Provide the [X, Y] coordinate of the cell's center where the given text is located.  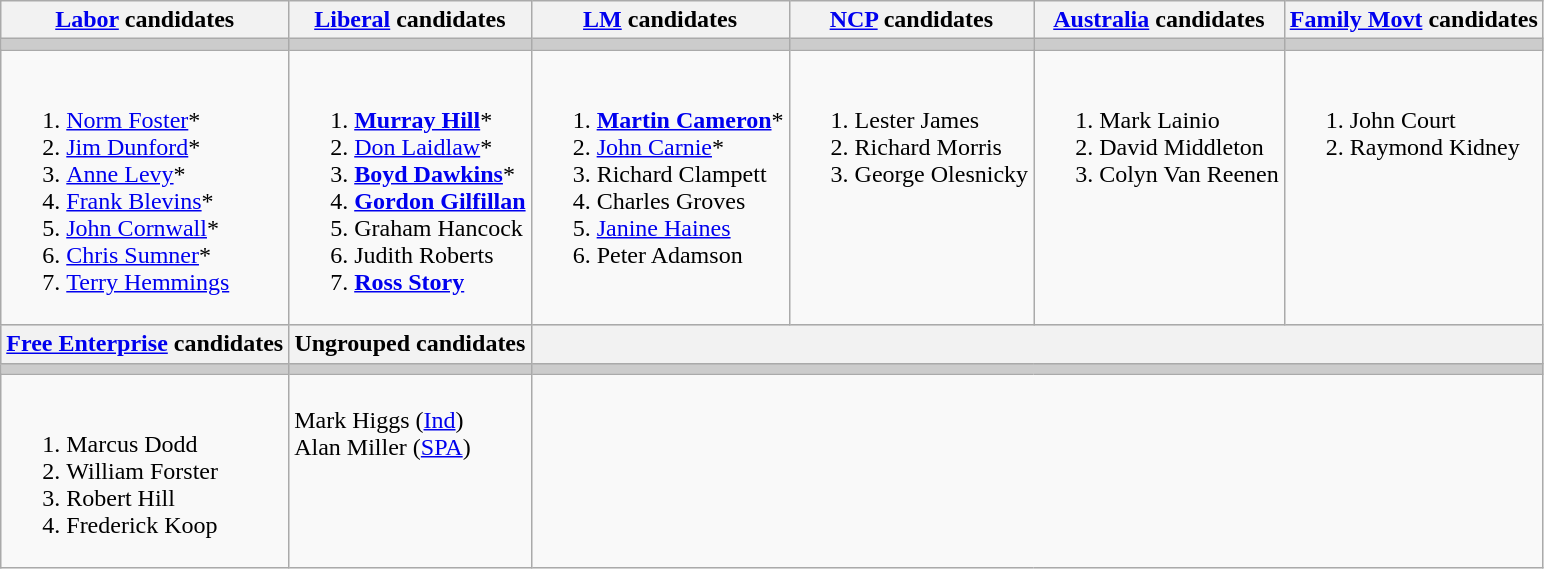
Mark LainioDavid MiddletonColyn Van Reenen [1160, 188]
LM candidates [660, 20]
Family Movt candidates [1414, 20]
Ungrouped candidates [410, 344]
Marcus DoddWilliam ForsterRobert HillFrederick Koop [145, 471]
Lester JamesRichard MorrisGeorge Olesnicky [912, 188]
Murray Hill*Don Laidlaw*Boyd Dawkins*Gordon GilfillanGraham HancockJudith RobertsRoss Story [410, 188]
Norm Foster*Jim Dunford*Anne Levy*Frank Blevins*John Cornwall*Chris Sumner*Terry Hemmings [145, 188]
Liberal candidates [410, 20]
NCP candidates [912, 20]
Free Enterprise candidates [145, 344]
John CourtRaymond Kidney [1414, 188]
Martin Cameron*John Carnie*Richard ClampettCharles GrovesJanine HainesPeter Adamson [660, 188]
Australia candidates [1160, 20]
Labor candidates [145, 20]
Mark Higgs (Ind) Alan Miller (SPA) [410, 471]
